Search for the cell housing the specified text and yield its [X, Y] center coordinate. 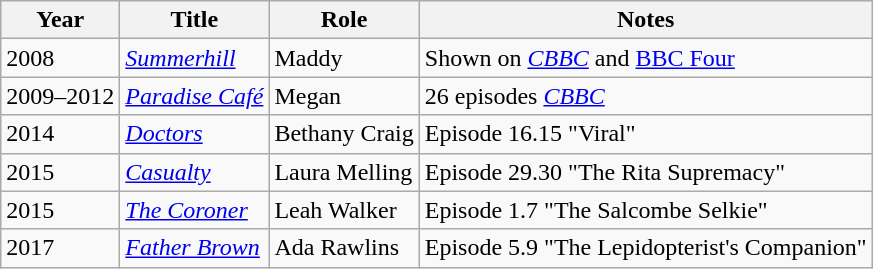
2017 [60, 248]
Megan [344, 96]
Role [344, 20]
Summerhill [194, 58]
Leah Walker [344, 210]
Doctors [194, 134]
Bethany Craig [344, 134]
Title [194, 20]
2008 [60, 58]
Maddy [344, 58]
Paradise Café [194, 96]
Episode 1.7 "The Salcombe Selkie" [646, 210]
Episode 29.30 "The Rita Supremacy" [646, 172]
26 episodes CBBC [646, 96]
Casualty [194, 172]
Notes [646, 20]
2009–2012 [60, 96]
Father Brown [194, 248]
Ada Rawlins [344, 248]
Episode 16.15 "Viral" [646, 134]
Episode 5.9 "The Lepidopterist's Companion" [646, 248]
Year [60, 20]
2014 [60, 134]
Shown on CBBC and BBC Four [646, 58]
The Coroner [194, 210]
Laura Melling [344, 172]
